Output the [X, Y] coordinate of the center of the cell containing the given text.  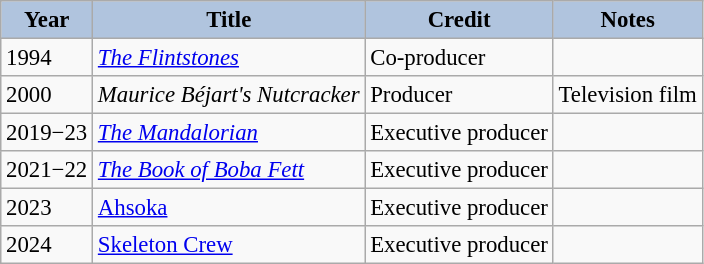
Credit [459, 20]
Maurice Béjart's Nutcracker [229, 95]
The Mandalorian [229, 133]
Title [229, 20]
2000 [47, 95]
The Book of Boba Fett [229, 170]
2024 [47, 245]
Television film [628, 95]
The Flintstones [229, 58]
Notes [628, 20]
2019−23 [47, 133]
1994 [47, 58]
Year [47, 20]
Co-producer [459, 58]
2023 [47, 208]
Ahsoka [229, 208]
Producer [459, 95]
Skeleton Crew [229, 245]
2021−22 [47, 170]
